Capture the cell that displays the provided text and extract its [x, y] central coordinate. 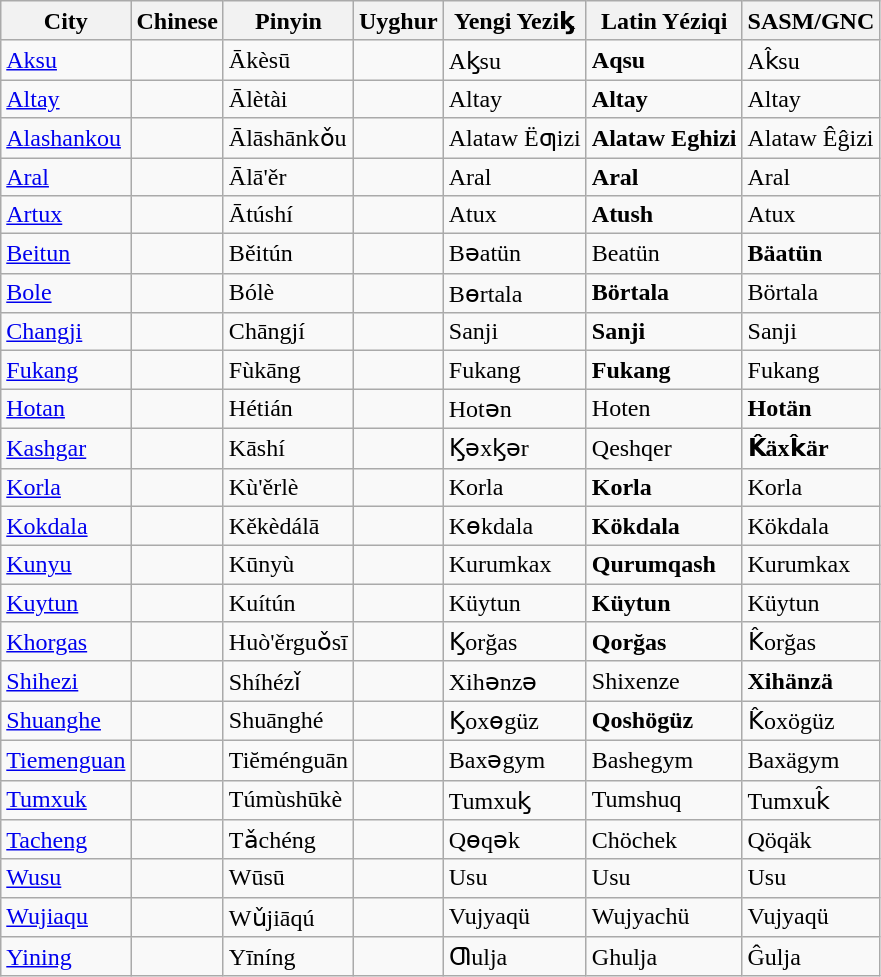
Huò'ěrguǒsī [288, 642]
City [66, 21]
Chinese [177, 21]
Tiemenguan [66, 760]
Bole [66, 293]
Wusu [66, 878]
Kashgar [66, 448]
Kɵkdala [514, 526]
Bashegym [664, 760]
Tumshuq [664, 800]
Kāshí [288, 448]
Tǎchéng [288, 840]
Qorğas [664, 642]
Bəatün [514, 254]
Qöqäk [811, 840]
Kokdala [66, 526]
Xihənzə [514, 681]
Tumxuk̡ [514, 800]
K̡orğas [514, 642]
Ƣulja [514, 957]
Khorgas [66, 642]
Yengi Yezik̡ [514, 21]
Alataw Êĝizi [811, 138]
Ak̡su [514, 60]
Xihänzä [811, 681]
Alataw Eghizi [664, 138]
Shixenze [664, 681]
Bɵrtala [514, 293]
Alataw Ëƣizi [514, 138]
Aksu [66, 60]
Wujiaqu [66, 917]
Hotän [811, 409]
Yining [66, 957]
Ĝulja [811, 957]
Ak̂su [811, 60]
Beitun [66, 254]
Qɵqək [514, 840]
Changji [66, 332]
Shuānghé [288, 721]
Ghulja [664, 957]
K̂orğas [811, 642]
Wǔjiāqú [288, 917]
Ālā'ěr [288, 177]
K̡əxk̡ər [514, 448]
Běitún [288, 254]
Qoshögüz [664, 721]
Ākèsū [288, 60]
Tumxuk̂ [811, 800]
Ālāshānkǒu [288, 138]
Shuanghe [66, 721]
Wujyachü [664, 917]
Wūsū [288, 878]
Hotən [514, 409]
Kuytun [66, 603]
Pinyin [288, 21]
Yīníng [288, 957]
Kunyu [66, 565]
K̂oxögüz [811, 721]
Kūnyù [288, 565]
Tiĕménguān [288, 760]
Tumxuk [66, 800]
Shihezi [66, 681]
Shíhézǐ [288, 681]
Latin Yéziqi [664, 21]
Alashankou [66, 138]
Ālètài [288, 99]
Kěkèdálā [288, 526]
Beatün [664, 254]
K̂äxk̂är [811, 448]
Kuítún [288, 603]
Hétián [288, 409]
Qeshqer [664, 448]
Túmùshūkè [288, 800]
Hotan [66, 409]
Tacheng [66, 840]
Uyghur [399, 21]
Atush [664, 215]
Artux [66, 215]
Aqsu [664, 60]
SASM/GNC [811, 21]
Ātúshí [288, 215]
Hoten [664, 409]
Qurumqash [664, 565]
K̡oxɵgüz [514, 721]
Kù'ěrlè [288, 487]
Baxägym [811, 760]
Chāngjí [288, 332]
Bólè [288, 293]
Fùkāng [288, 370]
Chöchek [664, 840]
Bäatün [811, 254]
Baxəgym [514, 760]
